Output the [X, Y] coordinate of the center of the cell containing the given text.  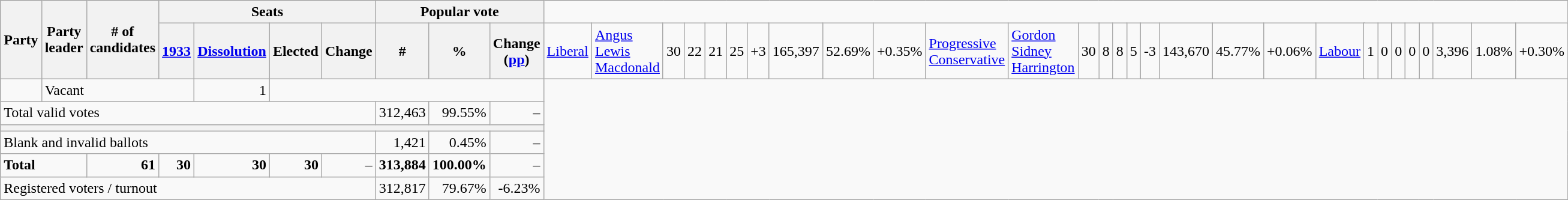
Gordon Sidney Harrington [1043, 51]
Dissolution [232, 51]
313,884 [402, 165]
Elected [295, 51]
Seats [268, 12]
Blank and invalid ballots [188, 142]
+0.35% [900, 51]
-6.23% [516, 188]
0.45% [459, 142]
# [402, 51]
Total valid votes [188, 113]
Labour [1339, 51]
52.69% [848, 51]
-3 [1149, 51]
Party [21, 40]
1,421 [402, 142]
99.55% [459, 113]
61 [122, 165]
+3 [758, 51]
312,817 [402, 188]
+0.30% [1542, 51]
Party leader [64, 40]
100.00% [459, 165]
22 [695, 51]
3,396 [1453, 51]
Progressive Conservative [967, 51]
Change (pp) [516, 51]
+0.06% [1290, 51]
Vacant [118, 90]
Change [349, 51]
165,397 [795, 51]
25 [737, 51]
1.08% [1494, 51]
143,670 [1185, 51]
312,463 [402, 113]
Total [43, 165]
79.67% [459, 188]
45.77% [1238, 51]
Liberal [567, 51]
Angus Lewis Macdonald [627, 51]
1933 [176, 51]
Popular vote [459, 12]
% [459, 51]
# ofcandidates [122, 40]
5 [1134, 51]
21 [716, 51]
Registered voters / turnout [188, 188]
